For the text-containing cell, return its midpoint in [X, Y] coordinate format. 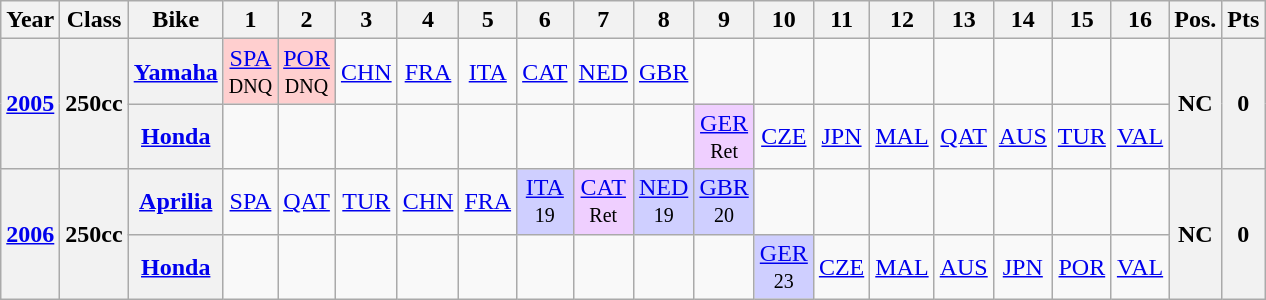
PORDNQ [307, 72]
16 [1140, 20]
6 [545, 20]
GBR [663, 72]
SPADNQ [250, 72]
8 [663, 20]
GBR20 [724, 202]
SPA [250, 202]
13 [964, 20]
7 [603, 20]
Pos. [1196, 20]
15 [1082, 20]
11 [841, 20]
Yamaha [176, 72]
Year [30, 20]
3 [366, 20]
CATRet [603, 202]
14 [1022, 20]
Class [94, 20]
CAT [545, 72]
2005 [30, 104]
NED [603, 72]
Bike [176, 20]
12 [902, 20]
1 [250, 20]
GERRet [724, 136]
Aprilia [176, 202]
ITA [488, 72]
Pts [1244, 20]
ITA19 [545, 202]
2 [307, 20]
9 [724, 20]
POR [1082, 266]
5 [488, 20]
2006 [30, 234]
NED19 [663, 202]
GER23 [784, 266]
4 [428, 20]
10 [784, 20]
